From the cell containing the given text, extract its center point as (X, Y) coordinate. 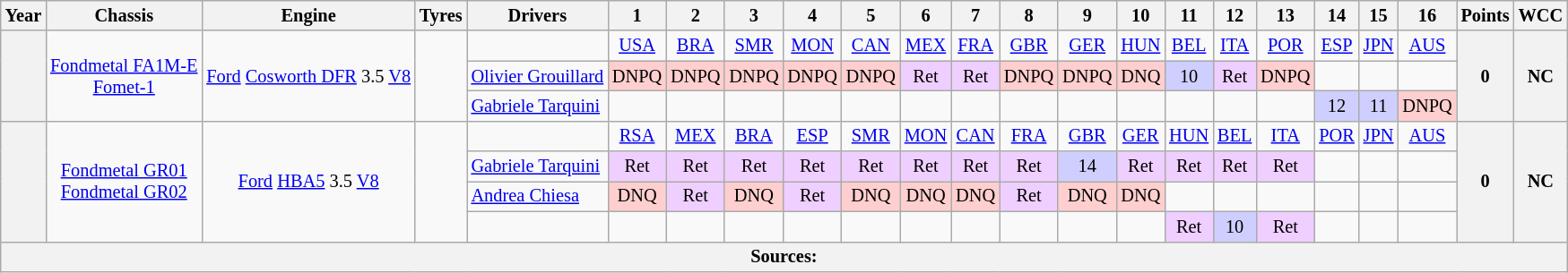
Points (1486, 15)
13 (1286, 15)
7 (975, 15)
15 (1379, 15)
Engine (308, 15)
8 (1029, 15)
2 (696, 15)
1 (637, 15)
Andrea Chiesa (538, 196)
WCC (1541, 15)
Chassis (124, 15)
Fondmetal GR01Fondmetal GR02 (124, 181)
Drivers (538, 15)
6 (925, 15)
Fondmetal FA1M-EFomet-1 (124, 75)
Year (23, 15)
Tyres (441, 15)
9 (1087, 15)
Sources: (784, 257)
3 (753, 15)
Olivier Grouillard (538, 76)
USA (637, 46)
Ford Cosworth DFR 3.5 V8 (308, 75)
4 (812, 15)
5 (871, 15)
16 (1427, 15)
RSA (637, 136)
Ford HBA5 3.5 V8 (308, 181)
